Identify which cell holds the provided text, then report its [x, y] central coordinate. 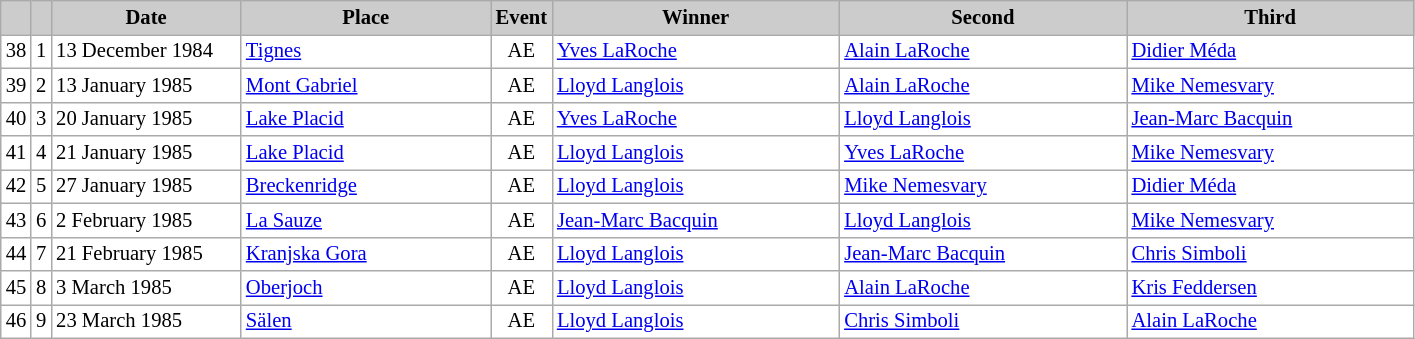
Breckenridge [366, 186]
4 [41, 153]
38 [16, 51]
6 [41, 220]
3 March 1985 [146, 287]
Oberjoch [366, 287]
5 [41, 186]
45 [16, 287]
21 January 1985 [146, 153]
Mont Gabriel [366, 85]
Event [522, 17]
2 [41, 85]
13 January 1985 [146, 85]
46 [16, 321]
8 [41, 287]
39 [16, 85]
27 January 1985 [146, 186]
1 [41, 51]
La Sauze [366, 220]
44 [16, 254]
41 [16, 153]
21 February 1985 [146, 254]
23 March 1985 [146, 321]
Kris Feddersen [1270, 287]
Third [1270, 17]
3 [41, 119]
9 [41, 321]
Tignes [366, 51]
7 [41, 254]
20 January 1985 [146, 119]
Sälen [366, 321]
43 [16, 220]
40 [16, 119]
2 February 1985 [146, 220]
Date [146, 17]
13 December 1984 [146, 51]
Winner [696, 17]
Kranjska Gora [366, 254]
Second [982, 17]
42 [16, 186]
Place [366, 17]
